Determine the [X, Y] coordinate at the center of the cell enclosing the given text.  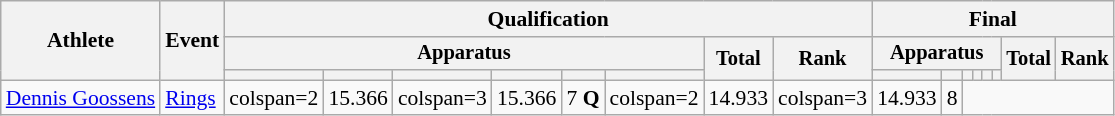
Qualification [548, 19]
Athlete [80, 40]
Event [192, 40]
8 [952, 98]
Rings [192, 98]
Final [992, 19]
Dennis Goossens [80, 98]
7 Q [582, 98]
